Search for the cell housing the specified text and yield its (x, y) center coordinate. 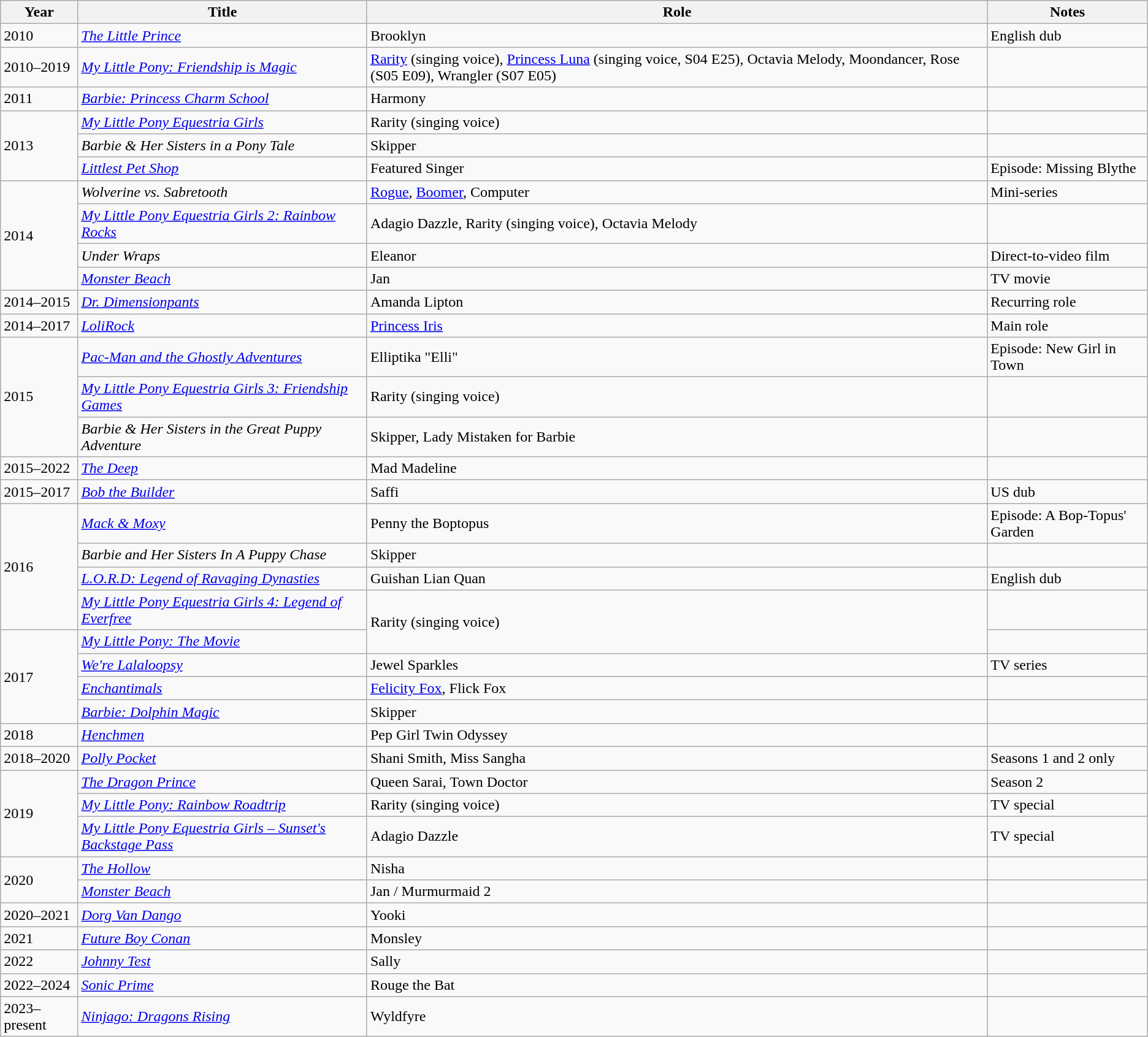
Harmony (677, 99)
Main role (1067, 326)
2013 (39, 145)
Princess Iris (677, 326)
Rarity (singing voice), Princess Luna (singing voice, S04 E25), Octavia Melody, Moondancer, Rose (S05 E09), Wrangler (S07 E05) (677, 67)
Queen Sarai, Town Doctor (677, 782)
Saffi (677, 492)
Title (222, 12)
My Little Pony Equestria Girls – Sunset's Backstage Pass (222, 836)
Seasons 1 and 2 only (1067, 758)
2018 (39, 735)
Felicity Fox, Flick Fox (677, 688)
2015–2022 (39, 469)
Barbie: Dolphin Magic (222, 711)
The Little Prince (222, 36)
Dorg Van Dango (222, 915)
Pep Girl Twin Odyssey (677, 735)
Enchantimals (222, 688)
LoliRock (222, 326)
Skipper, Lady Mistaken for Barbie (677, 437)
L.O.R.D: Legend of Ravaging Dynasties (222, 578)
Ninjago: Dragons Rising (222, 1017)
Future Boy Conan (222, 938)
Mini-series (1067, 192)
2017 (39, 676)
US dub (1067, 492)
Year (39, 12)
Episode: Missing Blythe (1067, 169)
Amanda Lipton (677, 302)
Yooki (677, 915)
Barbie & Her Sisters in a Pony Tale (222, 145)
Johnny Test (222, 962)
2014 (39, 235)
Sonic Prime (222, 985)
The Dragon Prince (222, 782)
Jan / Murmurmaid 2 (677, 892)
2016 (39, 567)
2020–2021 (39, 915)
My Little Pony Equestria Girls (222, 122)
2011 (39, 99)
Barbie: Princess Charm School (222, 99)
Eleanor (677, 255)
Rogue, Boomer, Computer (677, 192)
My Little Pony Equestria Girls 2: Rainbow Rocks (222, 223)
Role (677, 12)
My Little Pony: Friendship is Magic (222, 67)
2010 (39, 36)
TV movie (1067, 278)
My Little Pony Equestria Girls 4: Legend of Everfree (222, 610)
2015–2017 (39, 492)
Episode: New Girl in Town (1067, 357)
2021 (39, 938)
Mack & Moxy (222, 524)
Wolverine vs. Sabretooth (222, 192)
2023–present (39, 1017)
Jan (677, 278)
TV series (1067, 665)
Barbie and Her Sisters In A Puppy Chase (222, 555)
Elliptika "Elli" (677, 357)
Nisha (677, 868)
2019 (39, 813)
2020 (39, 880)
Henchmen (222, 735)
Under Wraps (222, 255)
Barbie & Her Sisters in the Great Puppy Adventure (222, 437)
Sally (677, 962)
Wyldfyre (677, 1017)
2018–2020 (39, 758)
Adagio Dazzle, Rarity (singing voice), Octavia Melody (677, 223)
Mad Madeline (677, 469)
Rouge the Bat (677, 985)
2015 (39, 397)
Direct-to-video film (1067, 255)
2022–2024 (39, 985)
Recurring role (1067, 302)
My Little Pony Equestria Girls 3: Friendship Games (222, 397)
Pac-Man and the Ghostly Adventures (222, 357)
The Deep (222, 469)
Featured Singer (677, 169)
Jewel Sparkles (677, 665)
Bob the Builder (222, 492)
We're Lalaloopsy (222, 665)
Dr. Dimensionpants (222, 302)
Penny the Boptopus (677, 524)
2014–2017 (39, 326)
Season 2 (1067, 782)
Adagio Dazzle (677, 836)
Episode: A Bop-Topus' Garden (1067, 524)
2010–2019 (39, 67)
Littlest Pet Shop (222, 169)
2014–2015 (39, 302)
My Little Pony: Rainbow Roadtrip (222, 805)
Guishan Lian Quan (677, 578)
Shani Smith, Miss Sangha (677, 758)
The Hollow (222, 868)
Monsley (677, 938)
Notes (1067, 12)
2022 (39, 962)
Brooklyn (677, 36)
My Little Pony: The Movie (222, 641)
Polly Pocket (222, 758)
